Pinpoint the cell where the given text exists, returning its (x, y) midpoint coordinate. 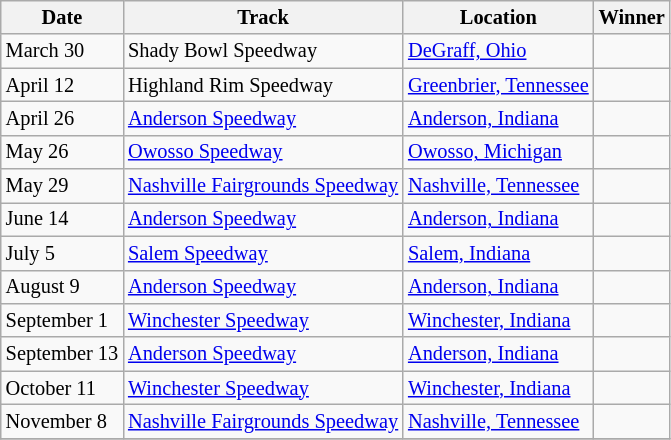
Date (62, 17)
DeGraff, Ohio (498, 51)
Salem, Indiana (498, 253)
September 13 (62, 354)
May 29 (62, 186)
Track (263, 17)
October 11 (62, 388)
Location (498, 17)
Salem Speedway (263, 253)
Highland Rim Speedway (263, 85)
Winner (632, 17)
May 26 (62, 152)
Shady Bowl Speedway (263, 51)
March 30 (62, 51)
Owosso Speedway (263, 152)
November 8 (62, 421)
Greenbrier, Tennessee (498, 85)
September 1 (62, 320)
Owosso, Michigan (498, 152)
April 26 (62, 118)
August 9 (62, 287)
July 5 (62, 253)
June 14 (62, 219)
April 12 (62, 85)
